Detect which cell encompasses the target text, then output its (X, Y) center coordinate. 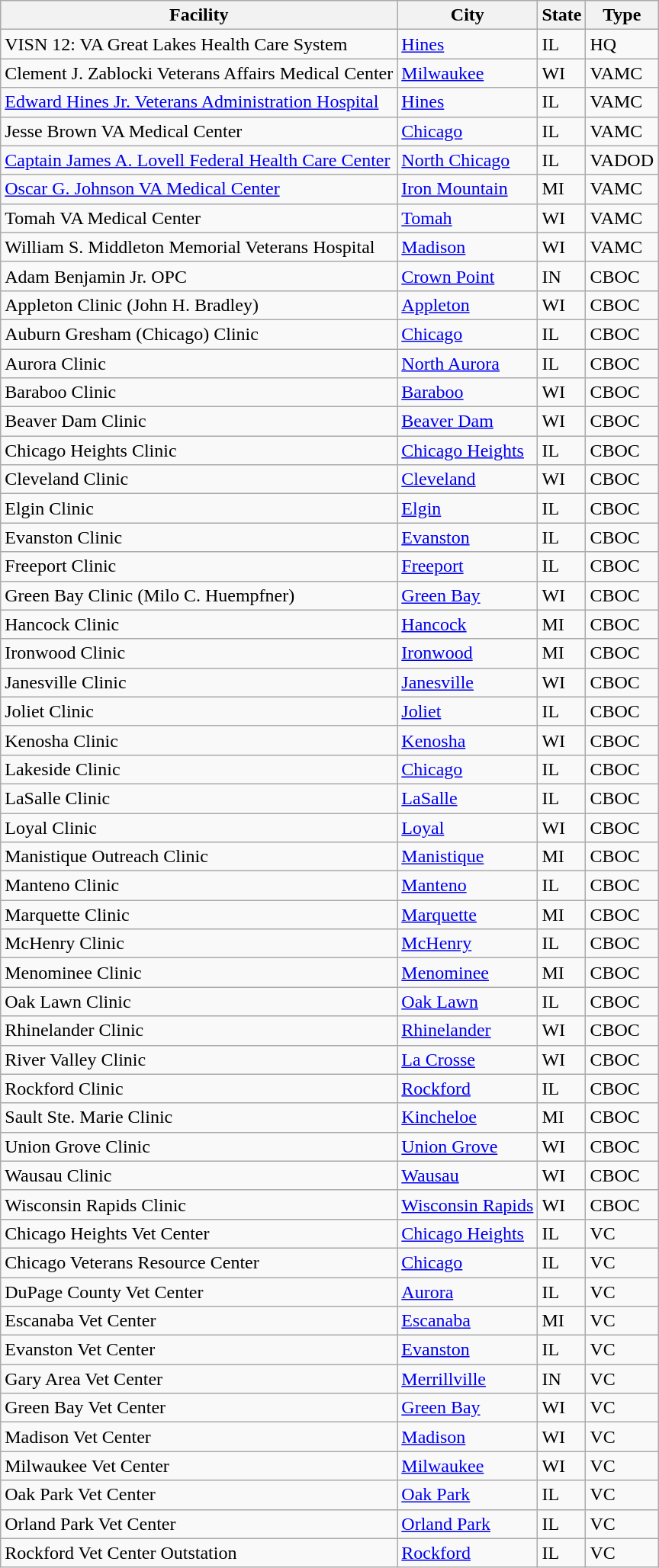
Facility (199, 15)
Kincheloe (468, 1117)
Captain James A. Lovell Federal Health Care Center (199, 160)
Jesse Brown VA Medical Center (199, 131)
Menominee (468, 973)
Lakeside Clinic (199, 769)
Oak Park (468, 1495)
Rockford Clinic (199, 1089)
Manistique (468, 857)
Aurora Clinic (199, 364)
Cleveland (468, 479)
La Crosse (468, 1060)
Type (622, 15)
Clement J. Zablocki Veterans Affairs Medical Center (199, 73)
McHenry Clinic (199, 944)
VADOD (622, 160)
Orland Park (468, 1524)
Gary Area Vet Center (199, 1379)
North Aurora (468, 364)
Green Bay Clinic (Milo C. Huempfner) (199, 595)
Oscar G. Johnson VA Medical Center (199, 189)
Elgin Clinic (199, 508)
William S. Middleton Memorial Veterans Hospital (199, 247)
Chicago Veterans Resource Center (199, 1262)
Janesville Clinic (199, 682)
Chicago Heights Clinic (199, 451)
Appleton Clinic (John H. Bradley) (199, 305)
Milwaukee Vet Center (199, 1466)
VISN 12: VA Great Lakes Health Care System (199, 44)
River Valley Clinic (199, 1060)
Ironwood (468, 653)
Oak Park Vet Center (199, 1495)
Evanston Clinic (199, 537)
Loyal Clinic (199, 827)
Kenosha Clinic (199, 740)
McHenry (468, 944)
Union Grove Clinic (199, 1146)
Joliet (468, 711)
Menominee Clinic (199, 973)
Tomah VA Medical Center (199, 218)
Marquette (468, 915)
Rhinelander Clinic (199, 1031)
Freeport (468, 566)
Rhinelander (468, 1031)
Orland Park Vet Center (199, 1524)
Iron Mountain (468, 189)
Wisconsin Rapids (468, 1204)
Sault Ste. Marie Clinic (199, 1117)
Crown Point (468, 276)
Escanaba Vet Center (199, 1321)
Tomah (468, 218)
Manteno Clinic (199, 886)
Elgin (468, 508)
State (561, 15)
Evanston Vet Center (199, 1350)
Rockford Vet Center Outstation (199, 1553)
Merrillville (468, 1379)
Aurora (468, 1292)
Edward Hines Jr. Veterans Administration Hospital (199, 102)
Baraboo Clinic (199, 393)
North Chicago (468, 160)
Ironwood Clinic (199, 653)
Oak Lawn Clinic (199, 1002)
Loyal (468, 827)
LaSalle (468, 798)
Joliet Clinic (199, 711)
Oak Lawn (468, 1002)
Baraboo (468, 393)
Escanaba (468, 1321)
Hancock Clinic (199, 624)
City (468, 15)
Union Grove (468, 1146)
Green Bay Vet Center (199, 1408)
Freeport Clinic (199, 566)
Wisconsin Rapids Clinic (199, 1204)
Chicago Heights Vet Center (199, 1233)
HQ (622, 44)
Beaver Dam (468, 422)
Auburn Gresham (Chicago) Clinic (199, 334)
Wausau Clinic (199, 1175)
DuPage County Vet Center (199, 1292)
Adam Benjamin Jr. OPC (199, 276)
Hancock (468, 624)
Kenosha (468, 740)
Appleton (468, 305)
Janesville (468, 682)
Manistique Outreach Clinic (199, 857)
Wausau (468, 1175)
LaSalle Clinic (199, 798)
Cleveland Clinic (199, 479)
Beaver Dam Clinic (199, 422)
Marquette Clinic (199, 915)
Manteno (468, 886)
Madison Vet Center (199, 1437)
